Scan for the cell matching the given text and deliver its [X, Y] coordinate at center. 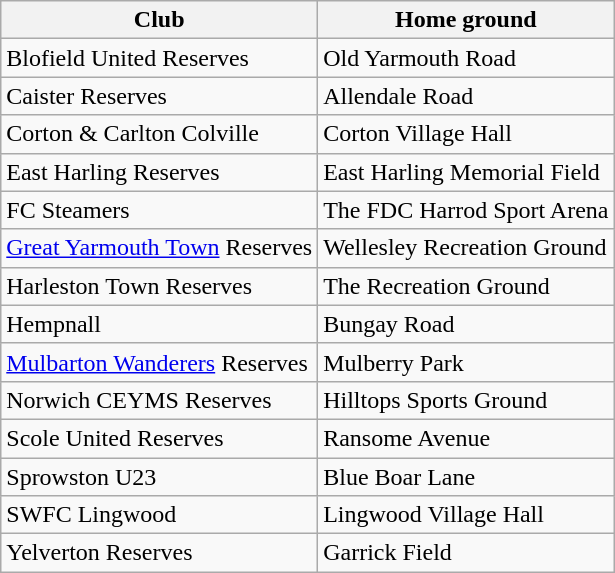
Old Yarmouth Road [466, 58]
FC Steamers [160, 210]
Ransome Avenue [466, 438]
Blofield United Reserves [160, 58]
SWFC Lingwood [160, 515]
Bungay Road [466, 324]
Garrick Field [466, 553]
Home ground [466, 20]
Lingwood Village Hall [466, 515]
Corton Village Hall [466, 134]
The Recreation Ground [466, 286]
Harleston Town Reserves [160, 286]
Club [160, 20]
Wellesley Recreation Ground [466, 248]
Allendale Road [466, 96]
Caister Reserves [160, 96]
East Harling Reserves [160, 172]
Mulbarton Wanderers Reserves [160, 362]
Corton & Carlton Colville [160, 134]
Mulberry Park [466, 362]
Yelverton Reserves [160, 553]
Norwich CEYMS Reserves [160, 400]
Sprowston U23 [160, 477]
Hilltops Sports Ground [466, 400]
East Harling Memorial Field [466, 172]
Blue Boar Lane [466, 477]
The FDC Harrod Sport Arena [466, 210]
Scole United Reserves [160, 438]
Great Yarmouth Town Reserves [160, 248]
Hempnall [160, 324]
